Output the [X, Y] coordinate of the center of the cell containing the given text.  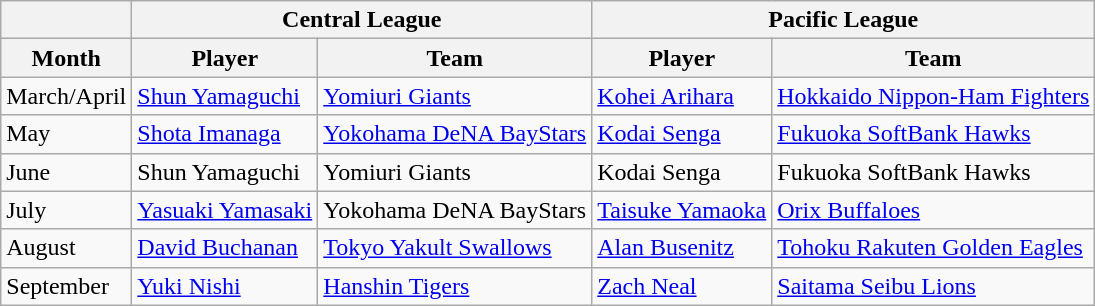
September [66, 286]
Hokkaido Nippon-Ham Fighters [934, 96]
Pacific League [844, 20]
Alan Busenitz [682, 248]
Central League [362, 20]
March/April [66, 96]
Tokyo Yakult Swallows [455, 248]
Saitama Seibu Lions [934, 286]
Yuki Nishi [225, 286]
Tohoku Rakuten Golden Eagles [934, 248]
Zach Neal [682, 286]
Kohei Arihara [682, 96]
August [66, 248]
June [66, 172]
Hanshin Tigers [455, 286]
Taisuke Yamaoka [682, 210]
May [66, 134]
Shota Imanaga [225, 134]
July [66, 210]
David Buchanan [225, 248]
Month [66, 58]
Yasuaki Yamasaki [225, 210]
Orix Buffaloes [934, 210]
